Provide the (X, Y) coordinate of the cell's center where the given text is located.  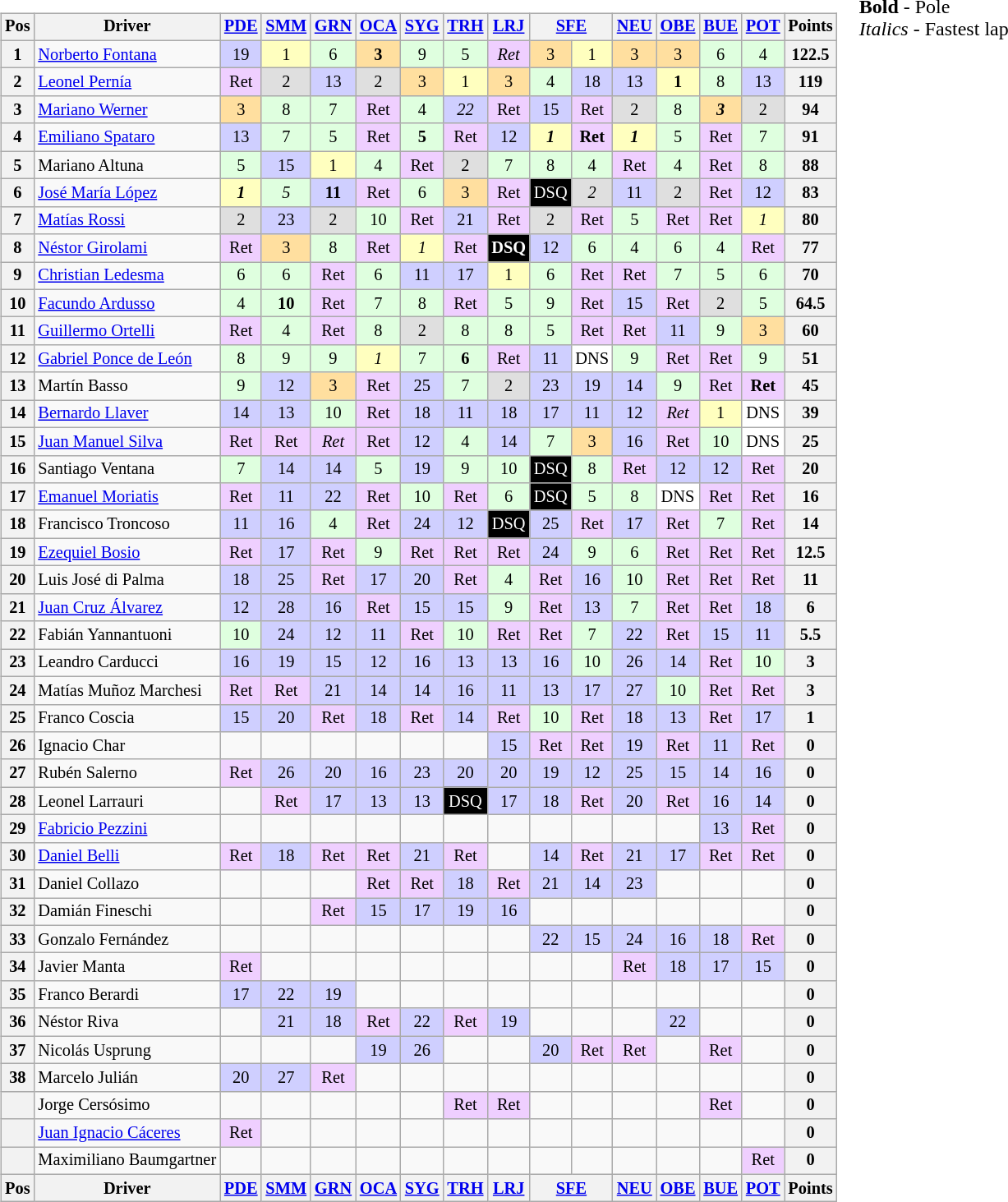
39 (811, 414)
Daniel Collazo (127, 884)
12.5 (811, 552)
Ezequiel Bosio (127, 552)
Juan Manuel Silva (127, 441)
Juan Cruz Álvarez (127, 607)
Leonel Pernía (127, 82)
Daniel Belli (127, 856)
Guillermo Ortelli (127, 331)
5.5 (811, 635)
Mariano Werner (127, 110)
Matías Muñoz Marchesi (127, 690)
Jorge Cersósimo (127, 1105)
51 (811, 359)
122.5 (811, 54)
33 (17, 939)
Fabián Yannantuoni (127, 635)
34 (17, 967)
Nicolás Usprung (127, 1050)
31 (17, 884)
Matías Rossi (127, 220)
Marcelo Julián (127, 1078)
77 (811, 248)
José María López (127, 193)
Emiliano Spataro (127, 137)
Francisco Troncoso (127, 524)
Mariano Altuna (127, 165)
30 (17, 856)
Néstor Riva (127, 1022)
Gabriel Ponce de León (127, 359)
70 (811, 276)
32 (17, 912)
45 (811, 386)
83 (811, 193)
88 (811, 165)
Martín Basso (127, 386)
Leonel Larrauri (127, 801)
Javier Manta (127, 967)
Juan Ignacio Cáceres (127, 1133)
38 (17, 1078)
94 (811, 110)
Norberto Fontana (127, 54)
Maximiliano Baumgartner (127, 1161)
36 (17, 1022)
Ignacio Char (127, 746)
Rubén Salerno (127, 773)
119 (811, 82)
Gonzalo Fernández (127, 939)
Luis José di Palma (127, 580)
Franco Coscia (127, 718)
37 (17, 1050)
Emanuel Moriatis (127, 497)
Néstor Girolami (127, 248)
Leandro Carducci (127, 663)
Christian Ledesma (127, 276)
91 (811, 137)
Santiago Ventana (127, 469)
35 (17, 995)
29 (17, 829)
64.5 (811, 303)
Bernardo Llaver (127, 414)
Damián Fineschi (127, 912)
80 (811, 220)
Facundo Ardusso (127, 303)
Fabricio Pezzini (127, 829)
Franco Berardi (127, 995)
60 (811, 331)
